Find where the given text appears and provide that cell's center as (X, Y) coordinate. 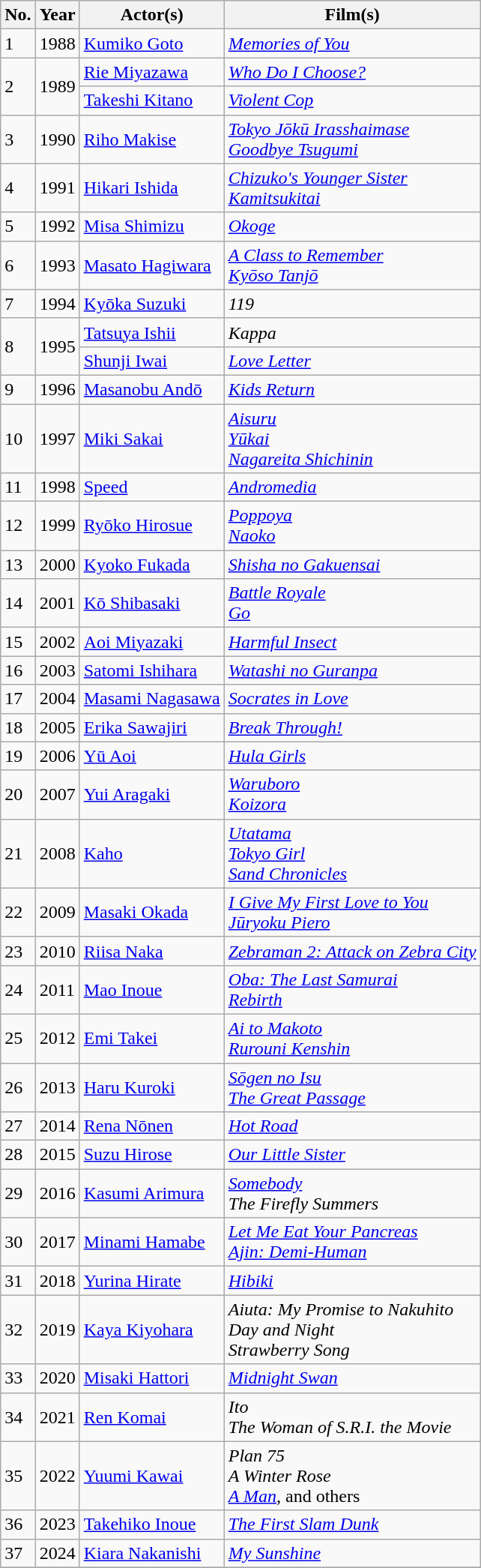
Hibiki (352, 1281)
6 (18, 265)
Masaki Okada (151, 912)
34 (18, 1417)
2005 (57, 727)
Erika Sawajiri (151, 727)
22 (18, 912)
2024 (57, 1553)
AisuruYūkaiNagareita Shichinin (352, 438)
2011 (57, 990)
11 (18, 487)
2018 (57, 1281)
2003 (57, 670)
I Give My First Love to YouJūryoku Piero (352, 912)
Aoi Miyazaki (151, 642)
29 (18, 1194)
1998 (57, 487)
30 (18, 1242)
Haru Kuroki (151, 1087)
Zebraman 2: Attack on Zebra City (352, 951)
Kids Return (352, 389)
Kyoko Fukada (151, 565)
2020 (57, 1378)
Watashi no Guranpa (352, 670)
Speed (151, 487)
1990 (57, 139)
1988 (57, 43)
28 (18, 1155)
Andromedia (352, 487)
Sōgen no IsuThe Great Passage (352, 1087)
Yui Aragaki (151, 795)
Who Do I Choose? (352, 72)
Midnight Swan (352, 1378)
9 (18, 389)
Shunji Iwai (151, 361)
Memories of You (352, 43)
23 (18, 951)
Masanobu Andō (151, 389)
Kasumi Arimura (151, 1194)
Actor(s) (151, 15)
Break Through! (352, 727)
Kumiko Goto (151, 43)
Ai to MakotoRurouni Kenshin (352, 1038)
Hula Girls (352, 756)
Riisa Naka (151, 951)
2006 (57, 756)
Oba: The Last SamuraiRebirth (352, 990)
Kaya Kiyohara (151, 1330)
1997 (57, 438)
Let Me Eat Your PancreasAjin: Demi-Human (352, 1242)
1 (18, 43)
2002 (57, 642)
27 (18, 1126)
1989 (57, 86)
2012 (57, 1038)
19 (18, 756)
2015 (57, 1155)
2014 (57, 1126)
Miki Sakai (151, 438)
24 (18, 990)
Takeshi Kitano (151, 100)
Suzu Hirose (151, 1155)
Kō Shibasaki (151, 603)
Rena Nōnen (151, 1126)
Misa Shimizu (151, 226)
1996 (57, 389)
Violent Cop (352, 100)
Chizuko's Younger SisterKamitsukitai (352, 187)
WaruboroKoizora (352, 795)
Shisha no Gakuensai (352, 565)
Emi Takei (151, 1038)
2021 (57, 1417)
Rie Miyazawa (151, 72)
31 (18, 1281)
Hikari Ishida (151, 187)
2016 (57, 1194)
Tokyo Jōkū IrasshaimaseGoodbye Tsugumi (352, 139)
20 (18, 795)
2009 (57, 912)
1995 (57, 346)
37 (18, 1553)
Masami Nagasawa (151, 699)
Takehiko Inoue (151, 1525)
Year (57, 15)
36 (18, 1525)
1994 (57, 304)
2001 (57, 603)
33 (18, 1378)
2 (18, 86)
2007 (57, 795)
1991 (57, 187)
2017 (57, 1242)
Masato Hagiwara (151, 265)
17 (18, 699)
The First Slam Dunk (352, 1525)
32 (18, 1330)
Minami Hamabe (151, 1242)
1992 (57, 226)
4 (18, 187)
16 (18, 670)
Harmful Insect (352, 642)
10 (18, 438)
2010 (57, 951)
Socrates in Love (352, 699)
Mao Inoue (151, 990)
5 (18, 226)
Tatsuya Ishii (151, 332)
Kappa (352, 332)
26 (18, 1087)
Love Letter (352, 361)
21 (18, 853)
Kyōka Suzuki (151, 304)
3 (18, 139)
1993 (57, 265)
Yū Aoi (151, 756)
ItoThe Woman of S.R.I. the Movie (352, 1417)
14 (18, 603)
2022 (57, 1476)
Plan 75A Winter RoseA Man, and others (352, 1476)
12 (18, 526)
25 (18, 1038)
2000 (57, 565)
18 (18, 727)
Hot Road (352, 1126)
8 (18, 346)
Riho Makise (151, 139)
Film(s) (352, 15)
UtatamaTokyo GirlSand Chronicles (352, 853)
Satomi Ishihara (151, 670)
119 (352, 304)
No. (18, 15)
Aiuta: My Promise to NakuhitoDay and NightStrawberry Song (352, 1330)
Kiara Nakanishi (151, 1553)
2008 (57, 853)
7 (18, 304)
PoppoyaNaoko (352, 526)
Battle RoyaleGo (352, 603)
2019 (57, 1330)
Ryōko Hirosue (151, 526)
2013 (57, 1087)
Kaho (151, 853)
13 (18, 565)
A Class to RememberKyōso Tanjō (352, 265)
My Sunshine (352, 1553)
Ren Komai (151, 1417)
1999 (57, 526)
2004 (57, 699)
Yurina Hirate (151, 1281)
SomebodyThe Firefly Summers (352, 1194)
Yuumi Kawai (151, 1476)
Okoge (352, 226)
15 (18, 642)
Our Little Sister (352, 1155)
Misaki Hattori (151, 1378)
2023 (57, 1525)
35 (18, 1476)
